From the cell containing the given text, extract its center point as [X, Y] coordinate. 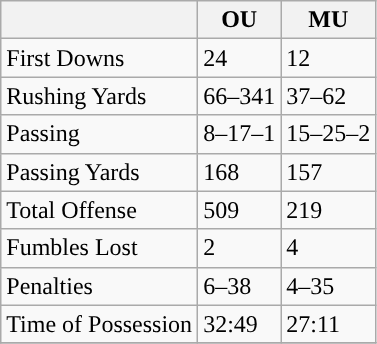
66–341 [240, 96]
32:49 [240, 324]
OU [240, 20]
168 [240, 172]
Total Offense [100, 210]
4–35 [328, 286]
219 [328, 210]
12 [328, 58]
37–62 [328, 96]
6–38 [240, 286]
2 [240, 248]
4 [328, 248]
Passing [100, 134]
Time of Possession [100, 324]
First Downs [100, 58]
Passing Yards [100, 172]
509 [240, 210]
Penalties [100, 286]
Fumbles Lost [100, 248]
157 [328, 172]
27:11 [328, 324]
8–17–1 [240, 134]
24 [240, 58]
Rushing Yards [100, 96]
MU [328, 20]
15–25–2 [328, 134]
